Detect which cell encompasses the target text, then output its [x, y] center coordinate. 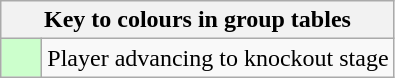
Key to colours in group tables [198, 20]
Player advancing to knockout stage [218, 58]
